Extract the [X, Y] coordinate from the center of the cell holding the provided text.  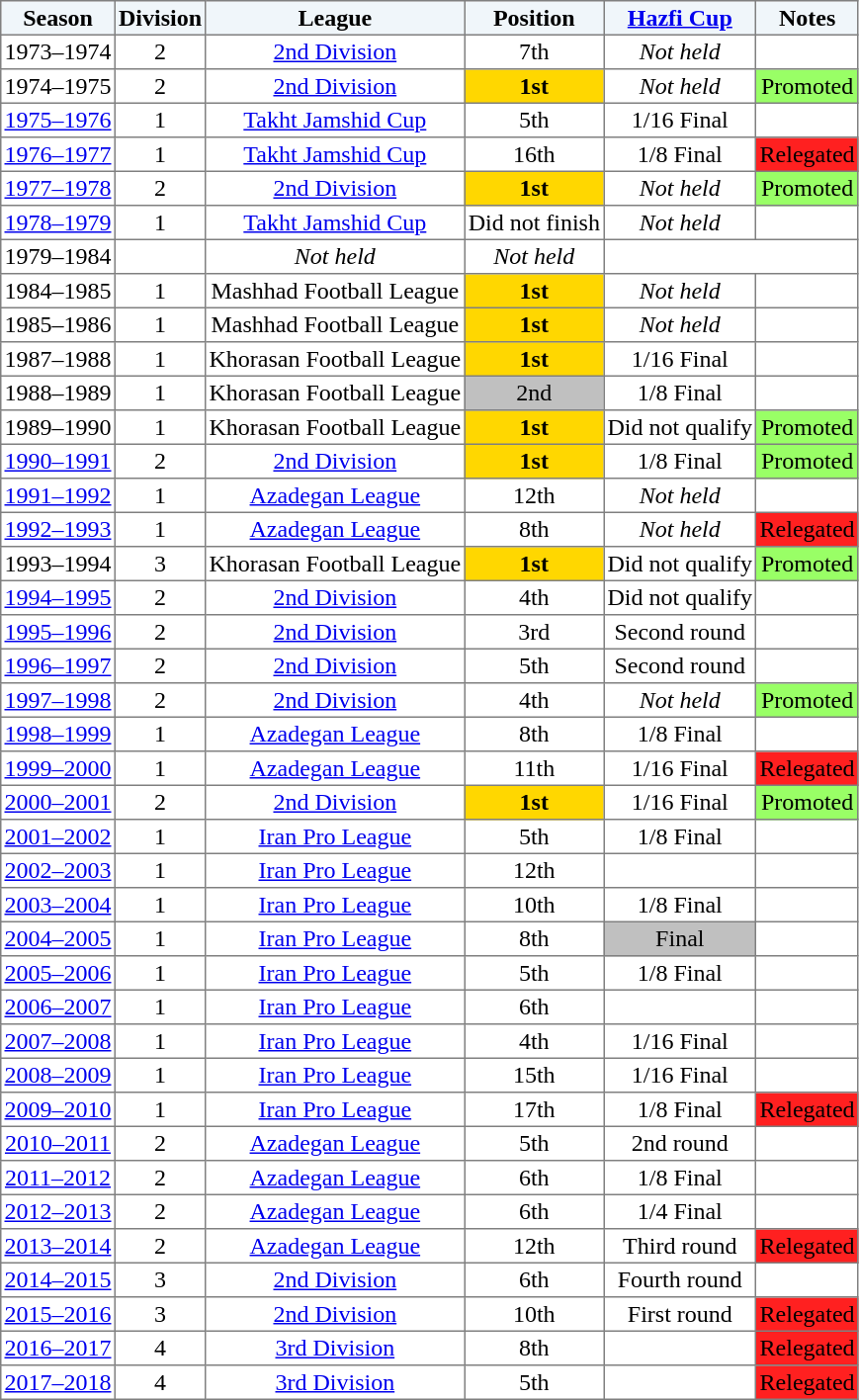
7th [534, 51]
2nd round [680, 1143]
2007–2008 [58, 1041]
Division [160, 18]
2010–2011 [58, 1143]
2000–2001 [58, 802]
1998–1999 [58, 734]
Position [534, 18]
Did not finish [534, 222]
1977–1978 [58, 188]
1991–1992 [58, 495]
1985–1986 [58, 324]
1996–1997 [58, 665]
1989–1990 [58, 427]
2012–2013 [58, 1211]
2005–2006 [58, 973]
1974–1975 [58, 86]
16th [534, 154]
League [335, 18]
3rd [534, 632]
2013–2014 [58, 1246]
1973–1974 [58, 51]
11th [534, 768]
2011–2012 [58, 1178]
Fourth round [680, 1279]
1984–1985 [58, 291]
1994–1995 [58, 597]
2009–2010 [58, 1109]
1997–1998 [58, 700]
1993–1994 [58, 564]
Final [680, 938]
2nd [534, 393]
Third round [680, 1246]
2004–2005 [58, 938]
2003–2004 [58, 905]
Notes [807, 18]
2014–2015 [58, 1279]
2016–2017 [58, 1348]
1975–1976 [58, 120]
2002–2003 [58, 870]
Season [58, 18]
1992–1993 [58, 529]
1990–1991 [58, 461]
15th [534, 1075]
Hazfi Cup [680, 18]
1/4 Final [680, 1211]
17th [534, 1109]
2017–2018 [58, 1382]
1988–1989 [58, 393]
2015–2016 [58, 1314]
2001–2002 [58, 836]
2006–2007 [58, 1006]
1999–2000 [58, 768]
1995–1996 [58, 632]
2008–2009 [58, 1075]
First round [680, 1314]
1978–1979 [58, 222]
1976–1977 [58, 154]
1979–1984 [58, 256]
1987–1988 [58, 359]
